From the cell containing the given text, extract its center point as [X, Y] coordinate. 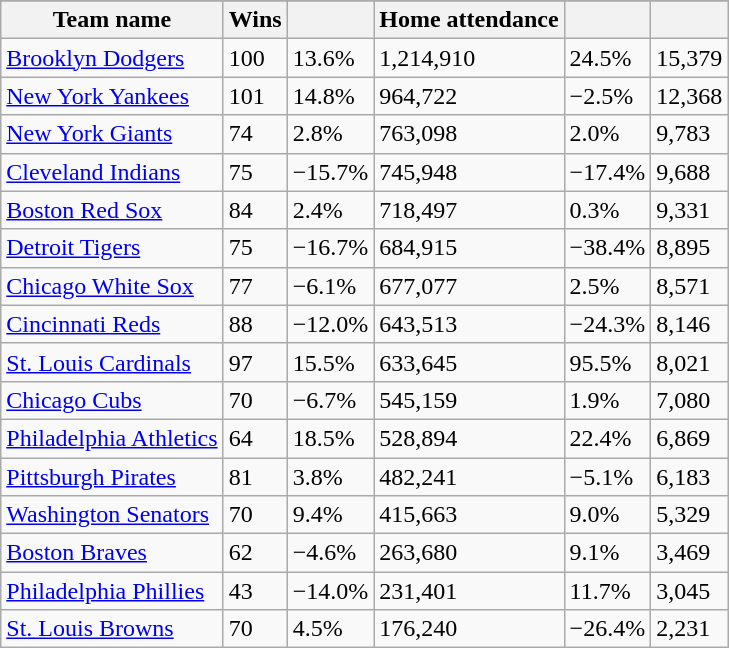
Brooklyn Dodgers [112, 58]
Boston Red Sox [112, 210]
88 [255, 324]
−26.4% [608, 629]
13.6% [330, 58]
81 [255, 477]
−6.1% [330, 286]
84 [255, 210]
718,497 [469, 210]
9.0% [608, 515]
Pittsburgh Pirates [112, 477]
Boston Braves [112, 553]
43 [255, 591]
763,098 [469, 134]
15,379 [690, 58]
3.8% [330, 477]
−14.0% [330, 591]
11.7% [608, 591]
Chicago Cubs [112, 400]
263,680 [469, 553]
545,159 [469, 400]
−16.7% [330, 248]
9.1% [608, 553]
24.5% [608, 58]
2,231 [690, 629]
415,663 [469, 515]
8,021 [690, 362]
−17.4% [608, 172]
2.8% [330, 134]
9,331 [690, 210]
Cincinnati Reds [112, 324]
Cleveland Indians [112, 172]
0.3% [608, 210]
St. Louis Cardinals [112, 362]
8,571 [690, 286]
633,645 [469, 362]
St. Louis Browns [112, 629]
−24.3% [608, 324]
176,240 [469, 629]
Philadelphia Athletics [112, 438]
482,241 [469, 477]
New York Yankees [112, 96]
8,146 [690, 324]
2.0% [608, 134]
101 [255, 96]
−12.0% [330, 324]
74 [255, 134]
100 [255, 58]
3,045 [690, 591]
7,080 [690, 400]
6,183 [690, 477]
1,214,910 [469, 58]
Detroit Tigers [112, 248]
15.5% [330, 362]
9,688 [690, 172]
−15.7% [330, 172]
Home attendance [469, 20]
62 [255, 553]
12,368 [690, 96]
New York Giants [112, 134]
643,513 [469, 324]
684,915 [469, 248]
Team name [112, 20]
9,783 [690, 134]
Wins [255, 20]
528,894 [469, 438]
−38.4% [608, 248]
4.5% [330, 629]
Washington Senators [112, 515]
5,329 [690, 515]
Philadelphia Phillies [112, 591]
77 [255, 286]
9.4% [330, 515]
231,401 [469, 591]
677,077 [469, 286]
64 [255, 438]
2.4% [330, 210]
Chicago White Sox [112, 286]
−6.7% [330, 400]
964,722 [469, 96]
14.8% [330, 96]
18.5% [330, 438]
2.5% [608, 286]
8,895 [690, 248]
−4.6% [330, 553]
3,469 [690, 553]
−2.5% [608, 96]
745,948 [469, 172]
97 [255, 362]
95.5% [608, 362]
−5.1% [608, 477]
1.9% [608, 400]
6,869 [690, 438]
22.4% [608, 438]
